Return the [x, y] coordinate for the center point of the cell that contains the specified text.  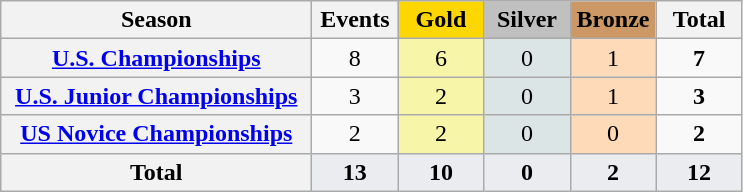
Season [156, 20]
12 [699, 172]
Events [355, 20]
Silver [527, 20]
6 [441, 58]
Bronze [613, 20]
10 [441, 172]
8 [355, 58]
Gold [441, 20]
13 [355, 172]
U.S. Junior Championships [156, 96]
7 [699, 58]
US Novice Championships [156, 134]
U.S. Championships [156, 58]
